Locate the cell with the specified text and output its [x, y] center coordinate. 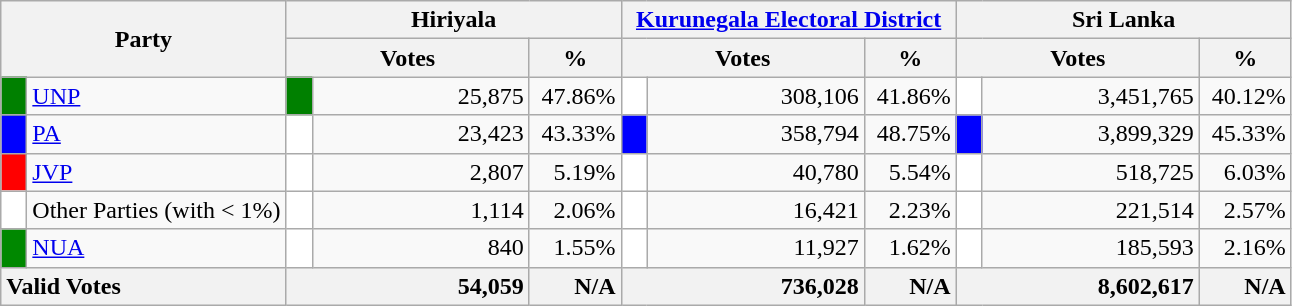
41.86% [910, 96]
518,725 [1090, 172]
840 [420, 248]
47.86% [575, 96]
8,602,617 [1078, 286]
Valid Votes [144, 286]
JVP [156, 172]
Hiriyala [454, 20]
5.54% [910, 172]
NUA [156, 248]
1.62% [910, 248]
2.23% [910, 210]
43.33% [575, 134]
UNP [156, 96]
5.19% [575, 172]
2,807 [420, 172]
1,114 [420, 210]
2.57% [1245, 210]
6.03% [1245, 172]
40.12% [1245, 96]
48.75% [910, 134]
40,780 [756, 172]
736,028 [742, 286]
2.16% [1245, 248]
3,451,765 [1090, 96]
54,059 [408, 286]
Kurunegala Electoral District [788, 20]
Sri Lanka [1124, 20]
185,593 [1090, 248]
45.33% [1245, 134]
358,794 [756, 134]
1.55% [575, 248]
Other Parties (with < 1%) [156, 210]
PA [156, 134]
2.06% [575, 210]
308,106 [756, 96]
16,421 [756, 210]
221,514 [1090, 210]
Party [144, 39]
3,899,329 [1090, 134]
23,423 [420, 134]
11,927 [756, 248]
25,875 [420, 96]
